Capture the cell that displays the provided text and extract its [X, Y] central coordinate. 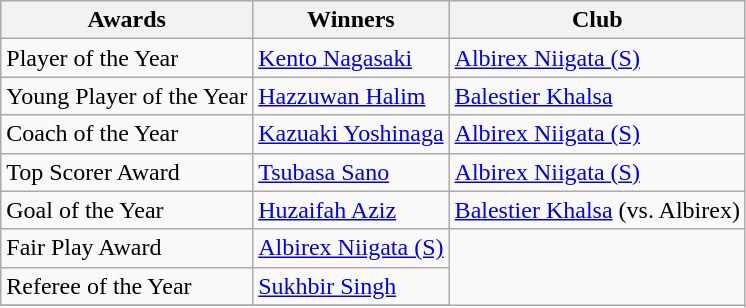
Awards [127, 20]
Fair Play Award [127, 248]
Club [597, 20]
Kento Nagasaki [351, 58]
Balestier Khalsa [597, 96]
Tsubasa Sano [351, 172]
Goal of the Year [127, 210]
Coach of the Year [127, 134]
Huzaifah Aziz [351, 210]
Top Scorer Award [127, 172]
Player of the Year [127, 58]
Sukhbir Singh [351, 286]
Young Player of the Year [127, 96]
Kazuaki Yoshinaga [351, 134]
Referee of the Year [127, 286]
Balestier Khalsa (vs. Albirex) [597, 210]
Hazzuwan Halim [351, 96]
Winners [351, 20]
